Output the [x, y] coordinate of the center of the cell containing the given text.  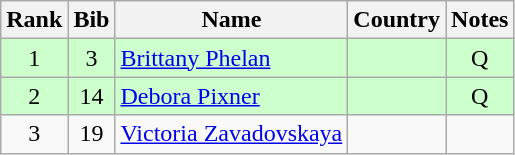
Rank [34, 20]
19 [92, 134]
Country [397, 20]
Victoria Zavadovskaya [232, 134]
2 [34, 96]
Brittany Phelan [232, 58]
Name [232, 20]
14 [92, 96]
1 [34, 58]
Notes [480, 20]
Bib [92, 20]
Debora Pixner [232, 96]
